Return [X, Y] of the center of cell containing provided text 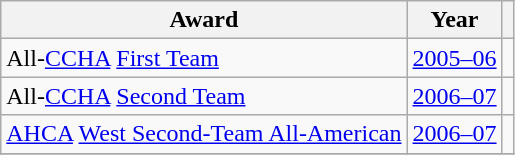
All-CCHA First Team [204, 58]
All-CCHA Second Team [204, 96]
AHCA West Second-Team All-American [204, 134]
Award [204, 20]
Year [454, 20]
2005–06 [454, 58]
